Search for the cell housing the specified text and yield its (X, Y) center coordinate. 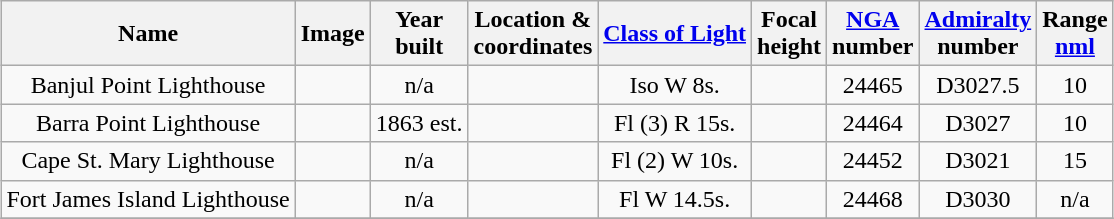
Barra Point Lighthouse (148, 123)
D3027 (978, 123)
D3021 (978, 161)
Fort James Island Lighthouse (148, 199)
24464 (873, 123)
Iso W 8s. (675, 85)
Cape St. Mary Lighthouse (148, 161)
Fl W 14.5s. (675, 199)
Fl (3) R 15s. (675, 123)
D3027.5 (978, 85)
24465 (873, 85)
Rangenml (1075, 34)
Banjul Point Lighthouse (148, 85)
Class of Light (675, 34)
Admiraltynumber (978, 34)
D3030 (978, 199)
Name (148, 34)
Image (332, 34)
24468 (873, 199)
15 (1075, 161)
NGAnumber (873, 34)
Fl (2) W 10s. (675, 161)
24452 (873, 161)
Location & coordinates (533, 34)
1863 est. (419, 123)
Yearbuilt (419, 34)
Focalheight (790, 34)
